Pinpoint the cell where the given text exists, returning its (x, y) midpoint coordinate. 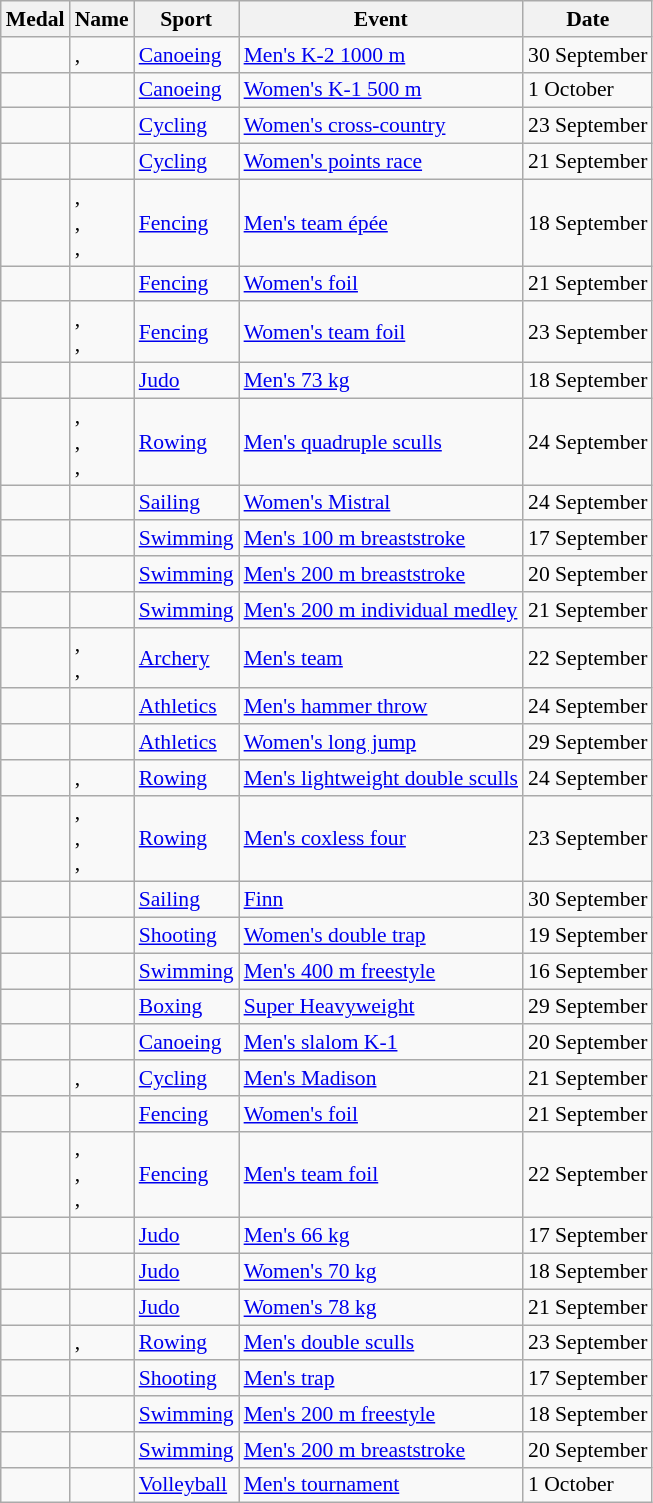
Women's points race (381, 162)
Women's K-1 500 m (381, 90)
Men's hammer throw (381, 707)
Men's 200 m freestyle (381, 1414)
Men's team foil (381, 1174)
Women's 78 kg (381, 1307)
Women's 70 kg (381, 1272)
Men's 73 kg (381, 381)
Archery (186, 658)
Date (588, 19)
Men's 400 m freestyle (381, 971)
Men's 66 kg (381, 1236)
Event (381, 19)
Men's team (381, 658)
Sport (186, 19)
Men's double sculls (381, 1343)
Men's coxless four (381, 838)
Finn (381, 900)
Women's Mistral (381, 503)
Men's 100 m breaststroke (381, 539)
19 September (588, 936)
Women's double trap (381, 936)
Name (102, 19)
Men's team épée (381, 222)
Volleyball (186, 1485)
Men's slalom K-1 (381, 1043)
Men's Madison (381, 1078)
Men's trap (381, 1379)
Men's quadruple sculls (381, 442)
Boxing (186, 1007)
16 September (588, 971)
Medal (36, 19)
Women's team foil (381, 332)
Super Heavyweight (381, 1007)
Men's 200 m individual medley (381, 610)
Men's K-2 1000 m (381, 55)
Men's lightweight double sculls (381, 778)
Women's long jump (381, 742)
Men's tournament (381, 1485)
Women's cross-country (381, 126)
